Extract the (x, y) coordinate from the center of the cell holding the provided text.  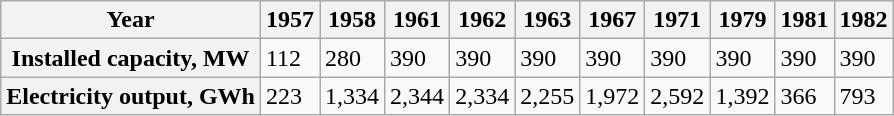
1962 (482, 20)
1979 (742, 20)
Installed capacity, MW (131, 58)
2,334 (482, 96)
366 (804, 96)
1,334 (352, 96)
1971 (678, 20)
2,344 (418, 96)
112 (290, 58)
1982 (864, 20)
1967 (612, 20)
1957 (290, 20)
1981 (804, 20)
1961 (418, 20)
793 (864, 96)
1,392 (742, 96)
2,255 (548, 96)
1,972 (612, 96)
223 (290, 96)
2,592 (678, 96)
1958 (352, 20)
Year (131, 20)
280 (352, 58)
Electricity output, GWh (131, 96)
1963 (548, 20)
